Output the [x, y] coordinate of the center of the cell containing the given text.  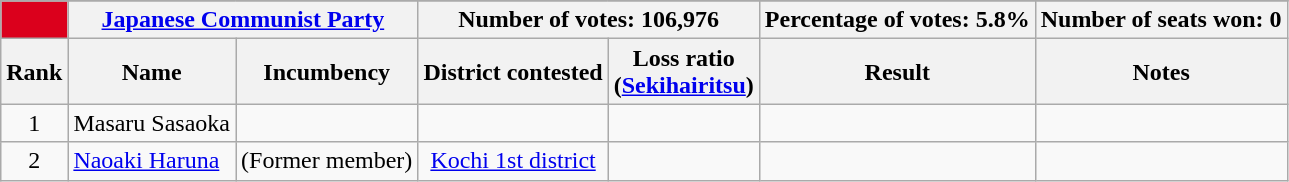
Number of votes: 106,976 [588, 20]
Masaru Sasaoka [152, 123]
Notes [1161, 72]
Loss ratio(Sekihairitsu) [684, 72]
Naoaki Haruna [152, 161]
2 [34, 161]
Percentage of votes: 5.8% [897, 20]
(Former member) [327, 161]
1 [34, 123]
Incumbency [327, 72]
Result [897, 72]
Kochi 1st district [513, 161]
Japanese Communist Party [243, 20]
Number of seats won: 0 [1161, 20]
District contested [513, 72]
Name [152, 72]
Rank [34, 72]
